Detect which cell encompasses the target text, then output its (X, Y) center coordinate. 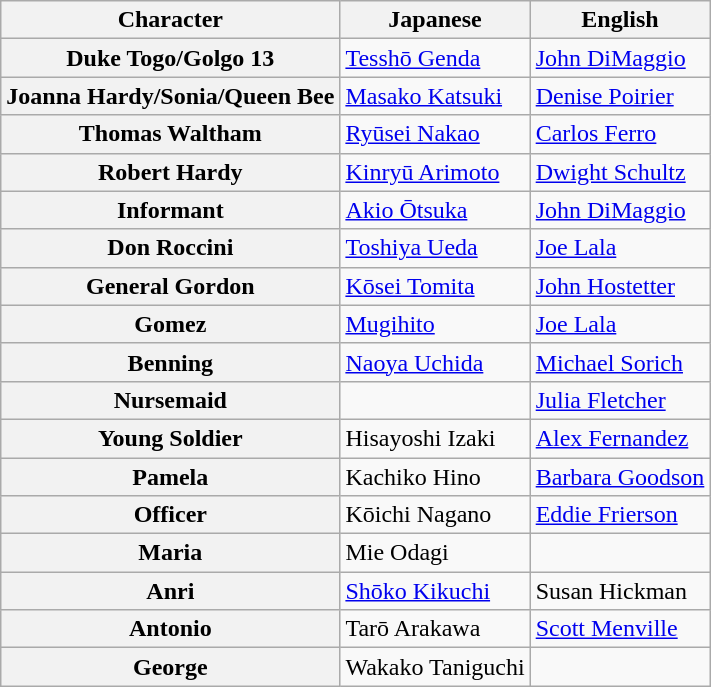
John Hostetter (620, 286)
Gomez (170, 324)
Mie Odagi (435, 553)
Julia Fletcher (620, 400)
Japanese (435, 20)
Benning (170, 362)
Dwight Schultz (620, 172)
General Gordon (170, 286)
Joanna Hardy/Sonia/Queen Bee (170, 96)
Kachiko Hino (435, 477)
Naoya Uchida (435, 362)
Nursemaid (170, 400)
Maria (170, 553)
Toshiya Ueda (435, 248)
Don Roccini (170, 248)
Tarō Arakawa (435, 629)
Mugihito (435, 324)
Akio Ōtsuka (435, 210)
Masako Katsuki (435, 96)
Carlos Ferro (620, 134)
Eddie Frierson (620, 515)
Shōko Kikuchi (435, 591)
Susan Hickman (620, 591)
Wakako Taniguchi (435, 667)
Kōsei Tomita (435, 286)
Scott Menville (620, 629)
George (170, 667)
Kinryū Arimoto (435, 172)
Alex Fernandez (620, 438)
Hisayoshi Izaki (435, 438)
Thomas Waltham (170, 134)
English (620, 20)
Informant (170, 210)
Anri (170, 591)
Robert Hardy (170, 172)
Officer (170, 515)
Ryūsei Nakao (435, 134)
Young Soldier (170, 438)
Antonio (170, 629)
Barbara Goodson (620, 477)
Duke Togo/Golgo 13 (170, 58)
Character (170, 20)
Tesshō Genda (435, 58)
Pamela (170, 477)
Kōichi Nagano (435, 515)
Denise Poirier (620, 96)
Michael Sorich (620, 362)
